Search for the cell housing the specified text and yield its [x, y] center coordinate. 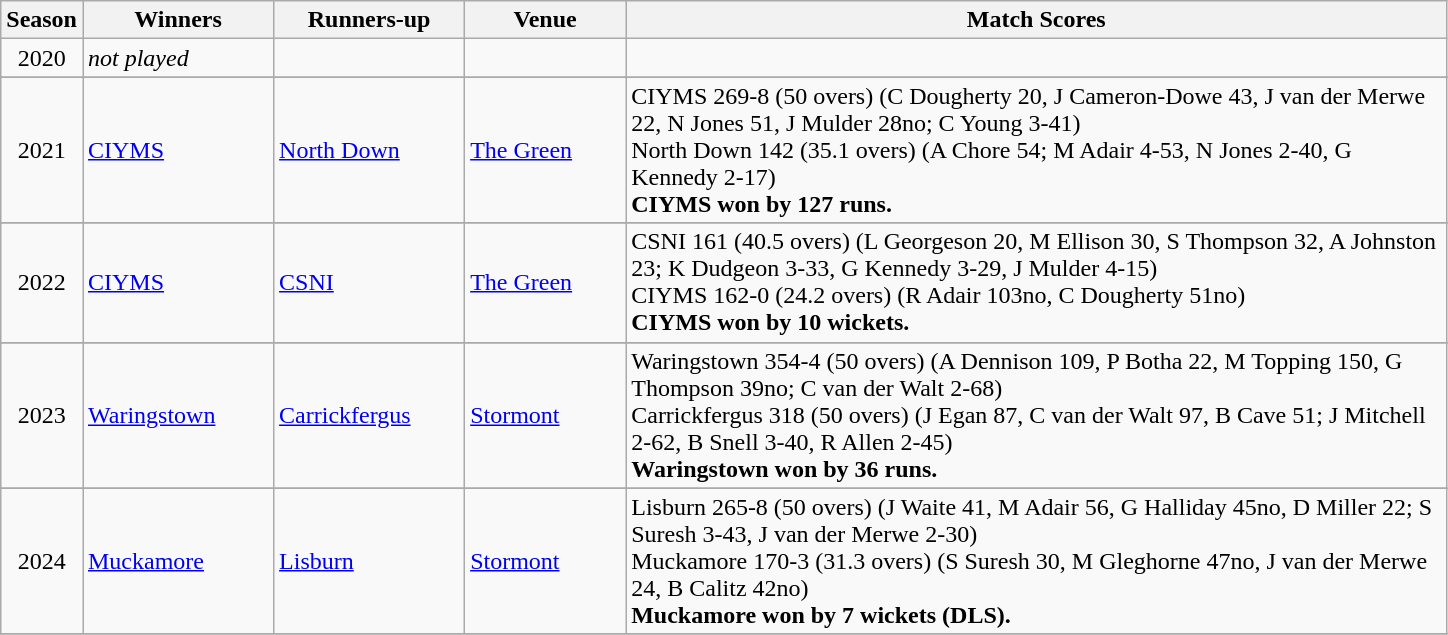
Venue [546, 20]
Waringstown [178, 415]
Carrickfergus [370, 415]
CSNI [370, 282]
Lisburn [370, 561]
2020 [42, 58]
Runners-up [370, 20]
Match Scores [1036, 20]
2022 [42, 282]
Season [42, 20]
not played [178, 58]
Muckamore [178, 561]
2021 [42, 150]
2024 [42, 561]
North Down [370, 150]
Winners [178, 20]
2023 [42, 415]
